Determine the (x, y) coordinate at the center of the cell enclosing the given text.  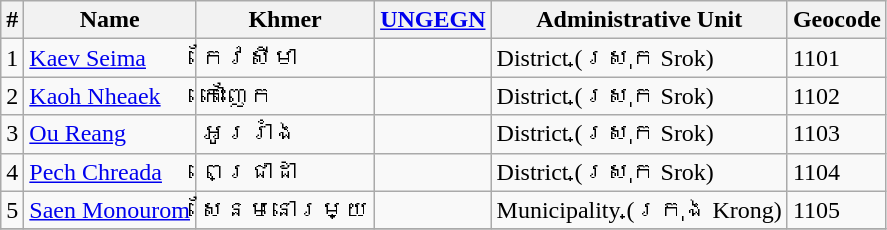
Name (110, 20)
កែវសីមា (286, 58)
Geocode (836, 20)
1103 (836, 134)
1101 (836, 58)
Kaev Seima (110, 58)
Pech Chreada (110, 172)
3 (12, 134)
1102 (836, 96)
1105 (836, 210)
# (12, 20)
Saen Monourom (110, 210)
2 (12, 96)
អូររាំង (286, 134)
Municipality (ក្រុង Krong) (639, 210)
កោះញែក (286, 96)
សែនមនោរម្យ (286, 210)
1 (12, 58)
4 (12, 172)
1104 (836, 172)
Administrative Unit (639, 20)
Kaoh Nheaek (110, 96)
ពេជ្រាដា (286, 172)
5 (12, 210)
Khmer (286, 20)
UNGEGN (433, 20)
Ou Reang (110, 134)
